Extract the (X, Y) coordinate from the center of the cell holding the provided text.  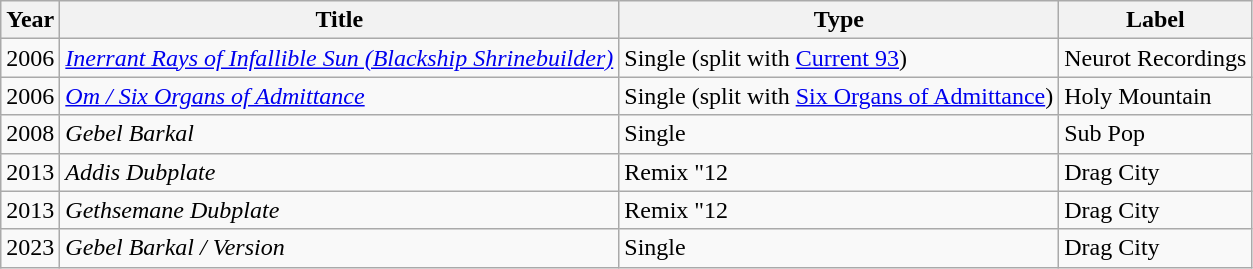
Gebel Barkal / Version (340, 248)
Sub Pop (1156, 134)
Year (30, 20)
Single (split with Six Organs of Admittance) (839, 96)
2008 (30, 134)
Type (839, 20)
Gethsemane Dubplate (340, 210)
Neurot Recordings (1156, 58)
Addis Dubplate (340, 172)
Holy Mountain (1156, 96)
2023 (30, 248)
Label (1156, 20)
Gebel Barkal (340, 134)
Single (split with Current 93) (839, 58)
Om / Six Organs of Admittance (340, 96)
Title (340, 20)
Inerrant Rays of Infallible Sun (Blackship Shrinebuilder) (340, 58)
